Return the (X, Y) coordinate for the center point of the cell that contains the specified text.  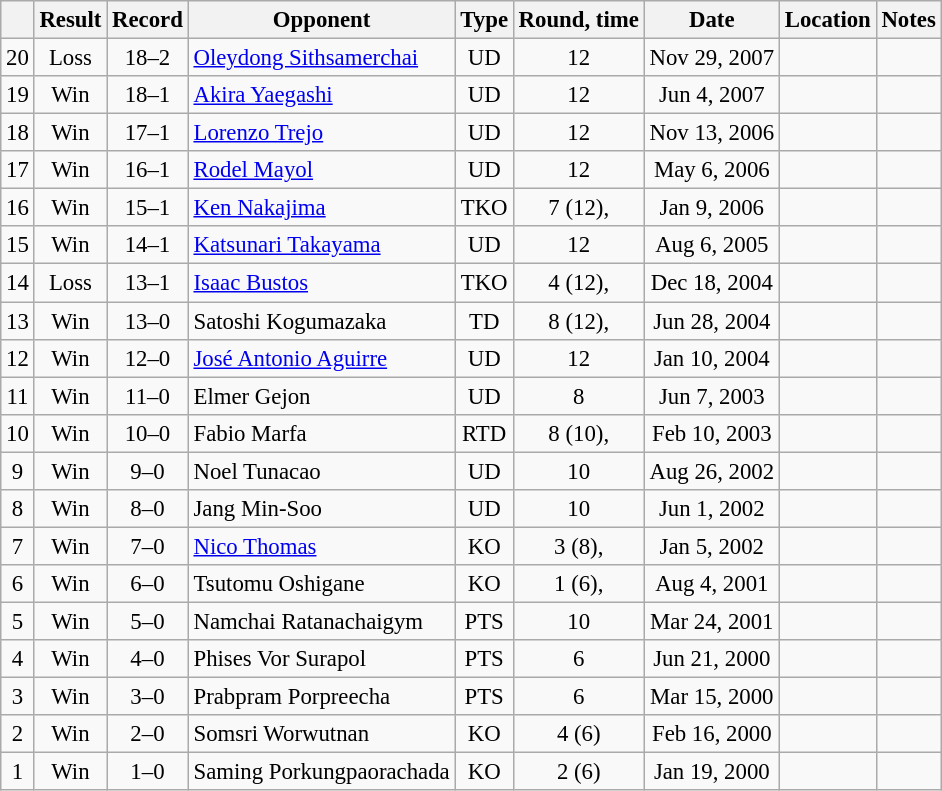
May 6, 2006 (712, 170)
4 (18, 659)
7 (12), (578, 208)
16 (18, 208)
14–1 (148, 245)
1 (6), (578, 584)
Mar 15, 2000 (712, 697)
6–0 (148, 584)
2–0 (148, 734)
10–0 (148, 433)
Prabpram Porpreecha (322, 697)
8 (10), (578, 433)
Katsunari Takayama (322, 245)
Phises Vor Surapol (322, 659)
Lorenzo Trejo (322, 133)
12–0 (148, 358)
18–2 (148, 58)
13 (18, 321)
José Antonio Aguirre (322, 358)
18 (18, 133)
13–0 (148, 321)
Jan 9, 2006 (712, 208)
TD (484, 321)
Ken Nakajima (322, 208)
Fabio Marfa (322, 433)
14 (18, 283)
Jun 21, 2000 (712, 659)
RTD (484, 433)
Nov 13, 2006 (712, 133)
1 (18, 772)
Jun 28, 2004 (712, 321)
4 (12), (578, 283)
Jun 1, 2002 (712, 509)
Tsutomu Oshigane (322, 584)
8–0 (148, 509)
1–0 (148, 772)
9–0 (148, 471)
16–1 (148, 170)
Opponent (322, 20)
Round, time (578, 20)
19 (18, 95)
Dec 18, 2004 (712, 283)
7 (18, 546)
Date (712, 20)
Isaac Bustos (322, 283)
7–0 (148, 546)
11 (18, 396)
Notes (908, 20)
Oleydong Sithsamerchai (322, 58)
13–1 (148, 283)
Aug 6, 2005 (712, 245)
Namchai Ratanachaigym (322, 621)
Jun 4, 2007 (712, 95)
Aug 4, 2001 (712, 584)
5–0 (148, 621)
17–1 (148, 133)
3 (18, 697)
Nico Thomas (322, 546)
Jan 5, 2002 (712, 546)
Mar 24, 2001 (712, 621)
9 (18, 471)
Nov 29, 2007 (712, 58)
Feb 16, 2000 (712, 734)
Jan 10, 2004 (712, 358)
3–0 (148, 697)
Saming Porkungpaorachada (322, 772)
Jan 19, 2000 (712, 772)
15 (18, 245)
Location (828, 20)
4 (6) (578, 734)
4–0 (148, 659)
18–1 (148, 95)
Noel Tunacao (322, 471)
Rodel Mayol (322, 170)
Aug 26, 2002 (712, 471)
Result (70, 20)
2 (18, 734)
Type (484, 20)
Feb 10, 2003 (712, 433)
8 (12), (578, 321)
11–0 (148, 396)
Jun 7, 2003 (712, 396)
20 (18, 58)
Jang Min-Soo (322, 509)
Elmer Gejon (322, 396)
5 (18, 621)
17 (18, 170)
2 (6) (578, 772)
Akira Yaegashi (322, 95)
Record (148, 20)
Somsri Worwutnan (322, 734)
Satoshi Kogumazaka (322, 321)
15–1 (148, 208)
3 (8), (578, 546)
